Output the (X, Y) coordinate of the center of the cell containing the given text.  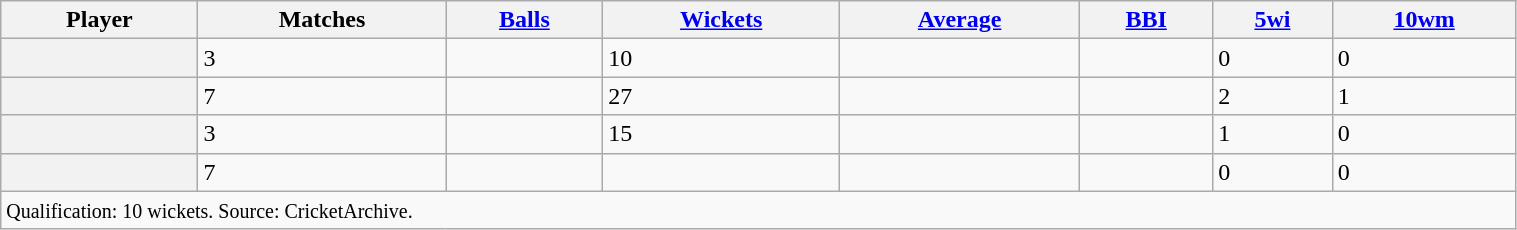
Player (100, 20)
10wm (1424, 20)
Qualification: 10 wickets. Source: CricketArchive. (758, 210)
10 (722, 58)
BBI (1146, 20)
Wickets (722, 20)
2 (1272, 96)
Matches (322, 20)
Average (960, 20)
27 (722, 96)
5wi (1272, 20)
15 (722, 134)
Balls (524, 20)
